Locate the cell with the specified text and output its (X, Y) center coordinate. 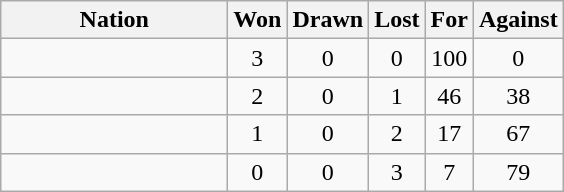
Drawn (328, 20)
38 (518, 96)
Won (258, 20)
7 (449, 172)
Lost (397, 20)
17 (449, 134)
100 (449, 58)
79 (518, 172)
For (449, 20)
67 (518, 134)
Against (518, 20)
46 (449, 96)
Nation (114, 20)
